Output the (x, y) coordinate of the center of the cell containing the given text.  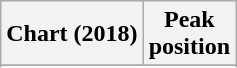
Peakposition (189, 34)
Chart (2018) (72, 34)
